Extract the [x, y] coordinate from the center of the cell holding the provided text.  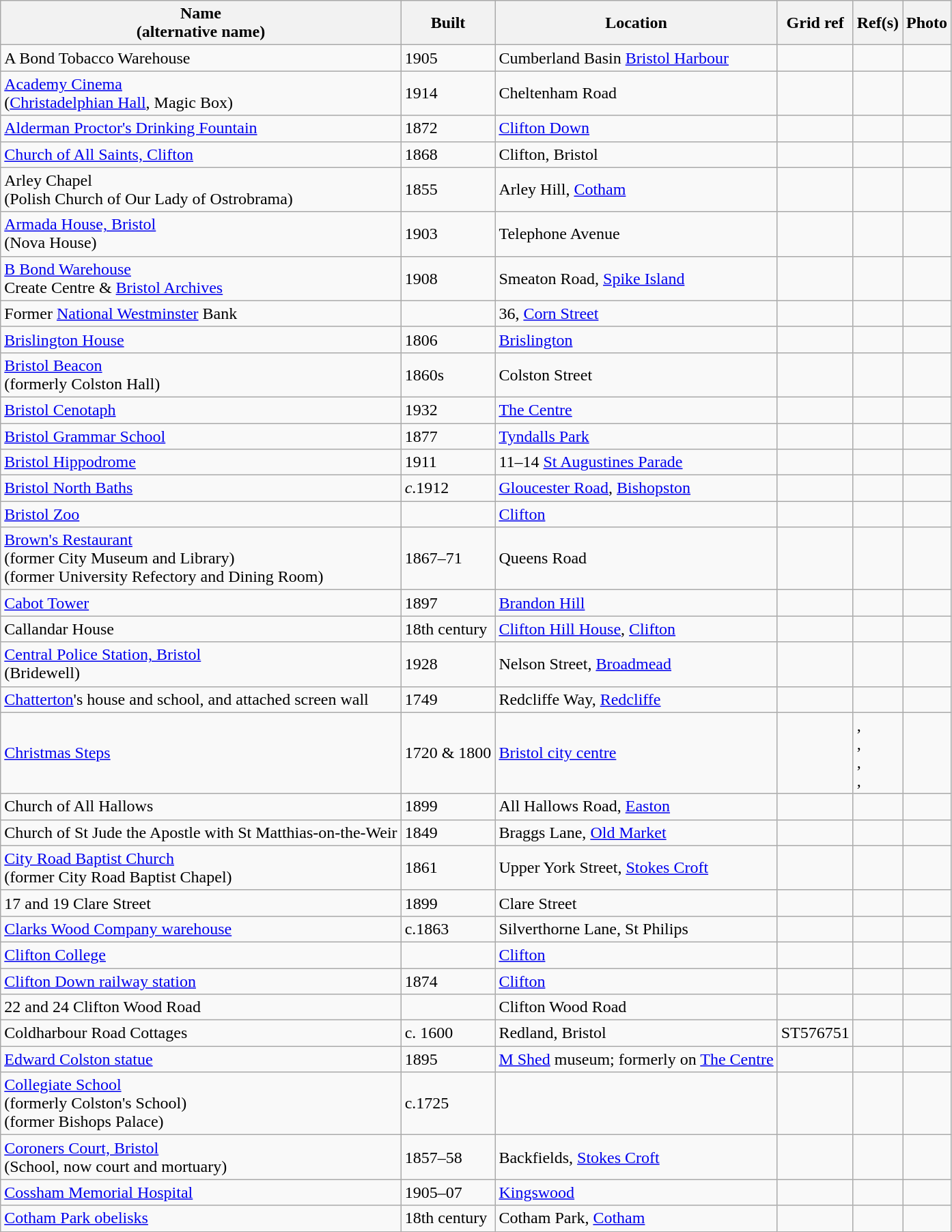
Alderman Proctor's Drinking Fountain [201, 128]
Clare Street [636, 903]
Gloucester Road, Bishopston [636, 488]
1872 [448, 128]
Brown's Restaurant(former City Museum and Library)(former University Refectory and Dining Room) [201, 559]
Arley Chapel(Polish Church of Our Lady of Ostrobrama) [201, 190]
1914 [448, 93]
Clifton Hill House, Clifton [636, 629]
Cumberland Basin Bristol Harbour [636, 58]
1867–71 [448, 559]
1908 [448, 279]
Edward Colston statue [201, 1059]
Queens Road [636, 559]
Built [448, 23]
ST576751 [815, 1033]
Clifton College [201, 955]
1857–58 [448, 1157]
Photo [927, 23]
1905 [448, 58]
Brislington House [201, 339]
c.1863 [448, 929]
Bristol Grammar School [201, 436]
Bristol Cenotaph [201, 410]
Brislington [636, 339]
Clifton, Bristol [636, 154]
Kingswood [636, 1192]
Coroners Court, Bristol(School, now court and mortuary) [201, 1157]
1849 [448, 832]
c.1912 [448, 488]
Christmas Steps [201, 753]
c.1725 [448, 1104]
1720 & 1800 [448, 753]
Bristol city centre [636, 753]
Cotham Park, Cotham [636, 1218]
1911 [448, 462]
1928 [448, 664]
Braggs Lane, Old Market [636, 832]
A Bond Tobacco Warehouse [201, 58]
Tyndalls Park [636, 436]
Ref(s) [878, 23]
Cheltenham Road [636, 93]
Colston Street [636, 374]
1903 [448, 234]
1806 [448, 339]
1905–07 [448, 1192]
Collegiate School(formerly Colston's School)(former Bishops Palace) [201, 1104]
Coldharbour Road Cottages [201, 1033]
1895 [448, 1059]
Redcliffe Way, Redcliffe [636, 699]
1855 [448, 190]
1897 [448, 603]
11–14 St Augustines Parade [636, 462]
Grid ref [815, 23]
Clifton Down railway station [201, 981]
Brandon Hill [636, 603]
Armada House, Bristol(Nova House) [201, 234]
1749 [448, 699]
Clarks Wood Company warehouse [201, 929]
Name(alternative name) [201, 23]
Cotham Park obelisks [201, 1218]
Clifton Down [636, 128]
Church of St Jude the Apostle with St Matthias-on-the-Weir [201, 832]
Silverthorne Lane, St Philips [636, 929]
1860s [448, 374]
Arley Hill, Cotham [636, 190]
Cossham Memorial Hospital [201, 1192]
Church of All Hallows [201, 807]
1868 [448, 154]
Bristol North Baths [201, 488]
Upper York Street, Stokes Croft [636, 867]
The Centre [636, 410]
1932 [448, 410]
M Shed museum; formerly on The Centre [636, 1059]
Smeaton Road, Spike Island [636, 279]
36, Corn Street [636, 313]
1877 [448, 436]
Telephone Avenue [636, 234]
1874 [448, 981]
c. 1600 [448, 1033]
, ,,, [878, 753]
Nelson Street, Broadmead [636, 664]
22 and 24 Clifton Wood Road [201, 1007]
Backfields, Stokes Croft [636, 1157]
Redland, Bristol [636, 1033]
City Road Baptist Church(former City Road Baptist Chapel) [201, 867]
Cabot Tower [201, 603]
1861 [448, 867]
Church of All Saints, Clifton [201, 154]
Central Police Station, Bristol(Bridewell) [201, 664]
B Bond WarehouseCreate Centre & Bristol Archives [201, 279]
Location [636, 23]
Bristol Zoo [201, 514]
Bristol Hippodrome [201, 462]
Bristol Beacon(formerly Colston Hall) [201, 374]
All Hallows Road, Easton [636, 807]
Callandar House [201, 629]
Clifton Wood Road [636, 1007]
Former National Westminster Bank [201, 313]
17 and 19 Clare Street [201, 903]
Academy Cinema(Christadelphian Hall, Magic Box) [201, 93]
Chatterton's house and school, and attached screen wall [201, 699]
